Determine the (x, y) coordinate at the center of the cell enclosing the given text.  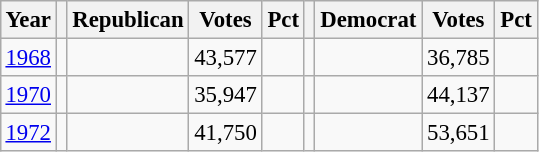
35,947 (226, 95)
44,137 (458, 95)
41,750 (226, 133)
36,785 (458, 57)
Republican (128, 20)
1972 (28, 133)
1970 (28, 95)
1968 (28, 57)
53,651 (458, 133)
Democrat (368, 20)
43,577 (226, 57)
Year (28, 20)
